Provide the (x, y) coordinate of the cell's center where the given text is located.  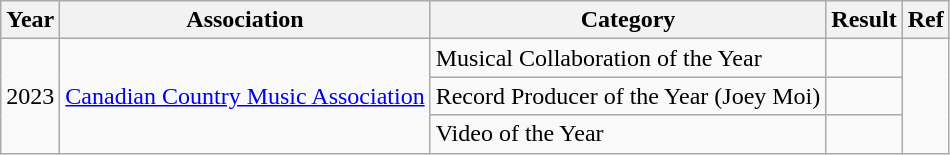
Year (30, 20)
Record Producer of the Year (Joey Moi) (628, 96)
Association (245, 20)
Result (864, 20)
Canadian Country Music Association (245, 96)
2023 (30, 96)
Video of the Year (628, 134)
Category (628, 20)
Ref (926, 20)
Musical Collaboration of the Year (628, 58)
